Extract the [X, Y] coordinate from the center of the cell holding the provided text.  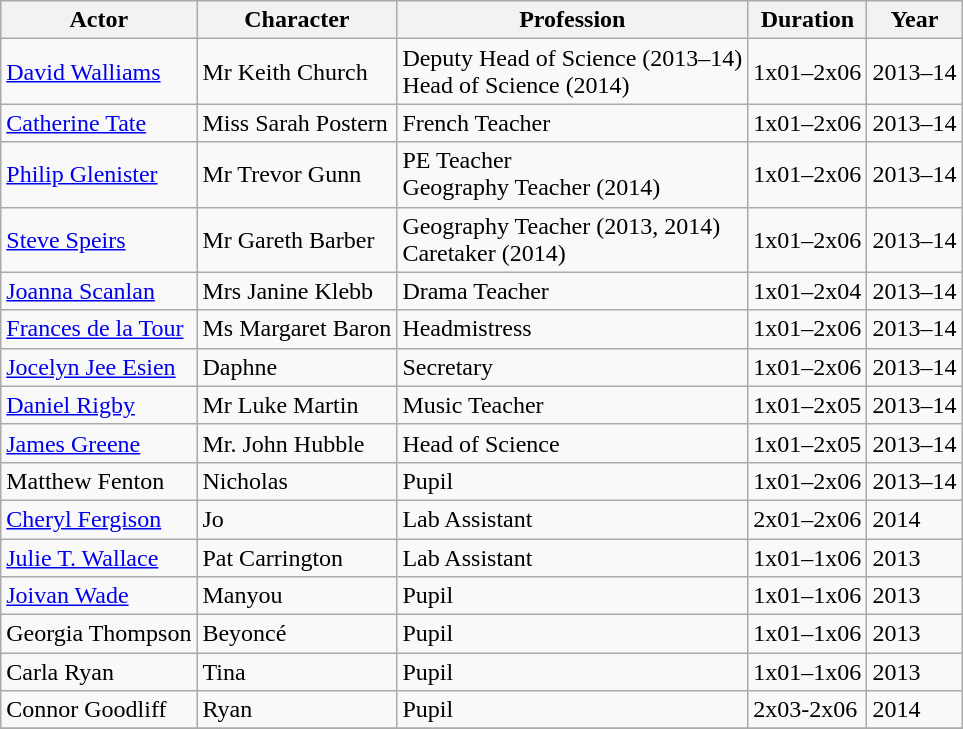
Drama Teacher [572, 291]
Miss Sarah Postern [297, 123]
Georgia Thompson [99, 634]
Ms Margaret Baron [297, 329]
Headmistress [572, 329]
2x03-2x06 [808, 710]
Geography Teacher (2013, 2014)Caretaker (2014) [572, 240]
Joanna Scanlan [99, 291]
Pat Carrington [297, 557]
Year [914, 20]
Mr. John Hubble [297, 443]
Tina [297, 672]
Deputy Head of Science (2013–14)Head of Science (2014) [572, 72]
Jo [297, 519]
Philip Glenister [99, 174]
Matthew Fenton [99, 481]
Mr Keith Church [297, 72]
James Greene [99, 443]
Frances de la Tour [99, 329]
Connor Goodliff [99, 710]
1x01–2x04 [808, 291]
Daphne [297, 367]
Carla Ryan [99, 672]
Beyoncé [297, 634]
Music Teacher [572, 405]
Mrs Janine Klebb [297, 291]
Mr Gareth Barber [297, 240]
Catherine Tate [99, 123]
Character [297, 20]
Mr Trevor Gunn [297, 174]
Secretary [572, 367]
Head of Science [572, 443]
Manyou [297, 596]
David Walliams [99, 72]
2x01–2x06 [808, 519]
Joivan Wade [99, 596]
Jocelyn Jee Esien [99, 367]
French Teacher [572, 123]
Ryan [297, 710]
Actor [99, 20]
Duration [808, 20]
Profession [572, 20]
Julie T. Wallace [99, 557]
Daniel Rigby [99, 405]
Cheryl Fergison [99, 519]
Mr Luke Martin [297, 405]
Steve Speirs [99, 240]
Nicholas [297, 481]
PE TeacherGeography Teacher (2014) [572, 174]
